Detect which cell encompasses the target text, then output its [x, y] center coordinate. 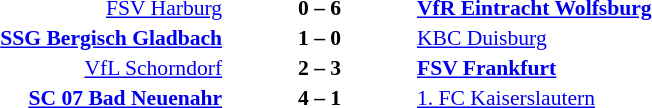
1 – 0 [320, 38]
2 – 3 [320, 68]
